Determine the (x, y) coordinate at the center of the cell enclosing the given text.  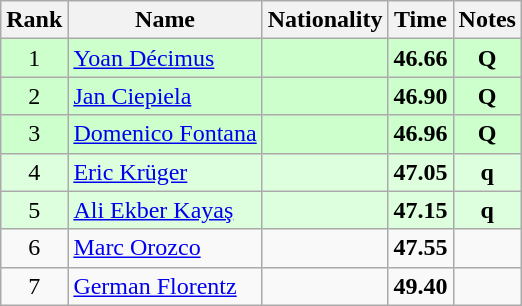
Domenico Fontana (165, 134)
47.05 (420, 172)
Yoan Décimus (165, 58)
7 (34, 286)
4 (34, 172)
5 (34, 210)
2 (34, 96)
46.90 (420, 96)
Jan Ciepiela (165, 96)
Ali Ekber Kayaş (165, 210)
Eric Krüger (165, 172)
Time (420, 20)
Notes (487, 20)
47.55 (420, 248)
Name (165, 20)
1 (34, 58)
3 (34, 134)
Nationality (325, 20)
49.40 (420, 286)
German Florentz (165, 286)
46.66 (420, 58)
Marc Orozco (165, 248)
Rank (34, 20)
46.96 (420, 134)
47.15 (420, 210)
6 (34, 248)
